Pinpoint the cell where the given text exists, returning its [x, y] midpoint coordinate. 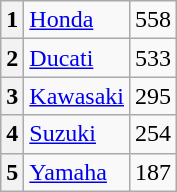
Ducati [77, 58]
5 [12, 172]
187 [154, 172]
Honda [77, 20]
Yamaha [77, 172]
3 [12, 96]
4 [12, 134]
1 [12, 20]
Kawasaki [77, 96]
254 [154, 134]
2 [12, 58]
Suzuki [77, 134]
533 [154, 58]
558 [154, 20]
295 [154, 96]
